Find where the given text appears and provide that cell's center as (X, Y) coordinate. 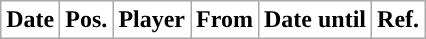
Date (30, 20)
Date until (314, 20)
Ref. (398, 20)
Player (152, 20)
Pos. (86, 20)
From (225, 20)
